Pinpoint the cell where the given text exists, returning its [X, Y] midpoint coordinate. 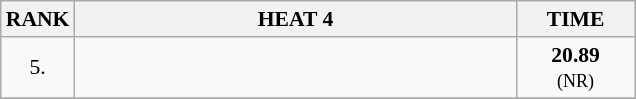
TIME [576, 19]
RANK [38, 19]
20.89 (NR) [576, 68]
HEAT 4 [295, 19]
5. [38, 68]
